Return the [x, y] coordinate for the center point of the cell that contains the specified text.  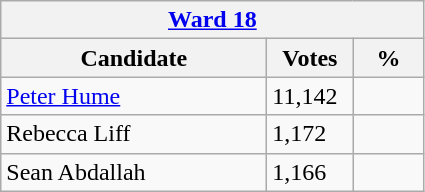
Peter Hume [134, 96]
Rebecca Liff [134, 134]
1,166 [310, 172]
% [388, 58]
Sean Abdallah [134, 172]
Votes [310, 58]
Candidate [134, 58]
11,142 [310, 96]
1,172 [310, 134]
Ward 18 [212, 20]
